Identify which cell holds the provided text, then report its (X, Y) central coordinate. 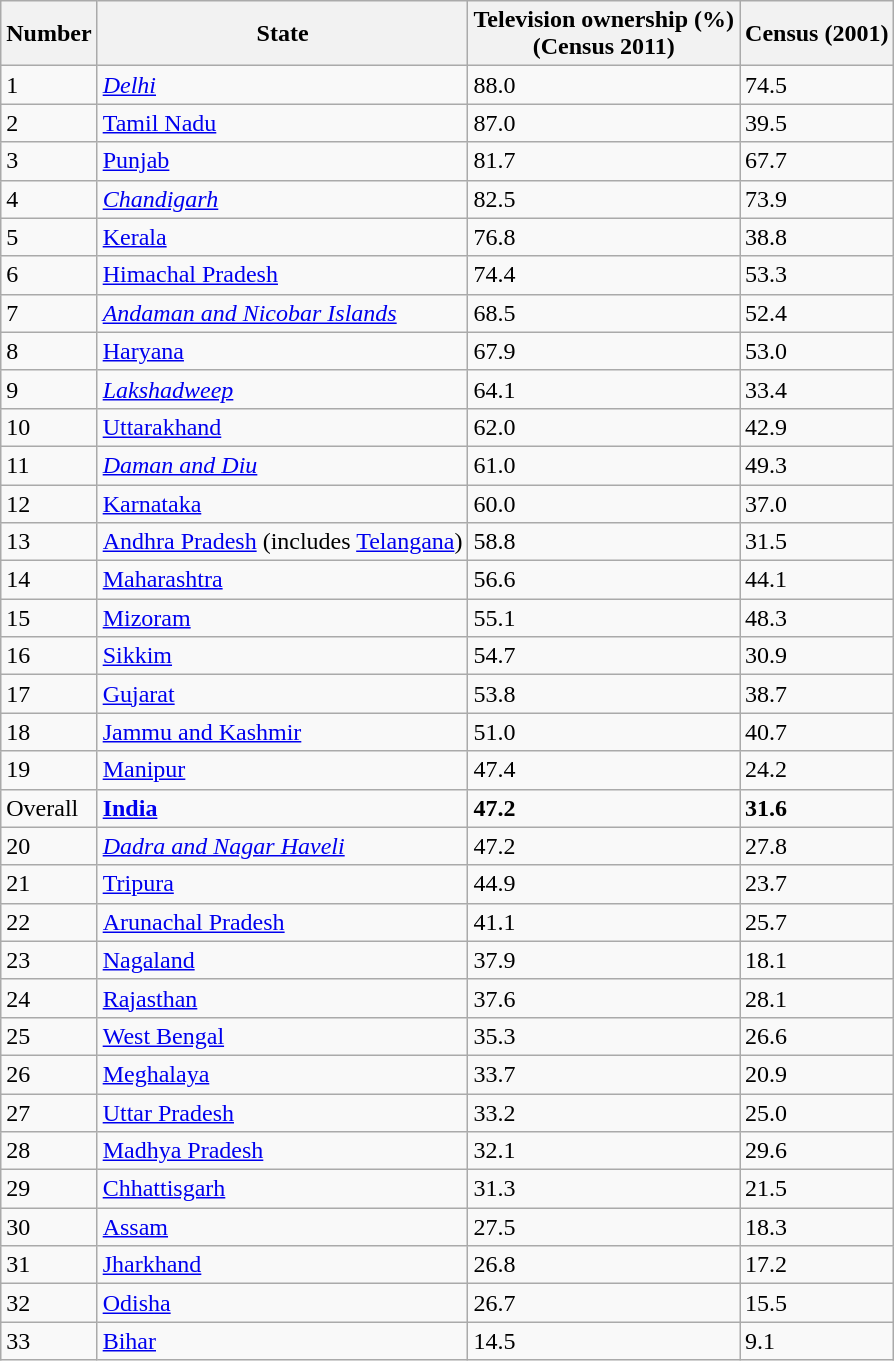
Daman and Diu (282, 465)
62.0 (604, 427)
32 (49, 1303)
Lakshadweep (282, 389)
73.9 (817, 199)
Punjab (282, 161)
88.0 (604, 85)
Maharashtra (282, 580)
Himachal Pradesh (282, 275)
3 (49, 161)
Sikkim (282, 656)
44.1 (817, 580)
32.1 (604, 1151)
64.1 (604, 389)
17 (49, 694)
25 (49, 1036)
Assam (282, 1227)
Kerala (282, 237)
Jammu and Kashmir (282, 732)
Karnataka (282, 503)
18 (49, 732)
28 (49, 1151)
25.7 (817, 922)
West Bengal (282, 1036)
12 (49, 503)
Meghalaya (282, 1074)
Arunachal Pradesh (282, 922)
53.8 (604, 694)
23 (49, 960)
82.5 (604, 199)
39.5 (817, 123)
53.0 (817, 351)
67.9 (604, 351)
42.9 (817, 427)
22 (49, 922)
31.6 (817, 808)
9.1 (817, 1341)
Mizoram (282, 618)
76.8 (604, 237)
Rajasthan (282, 998)
7 (49, 313)
37.9 (604, 960)
33.4 (817, 389)
48.3 (817, 618)
27 (49, 1113)
26.7 (604, 1303)
61.0 (604, 465)
31 (49, 1265)
India (282, 808)
35.3 (604, 1036)
Television ownership (%)(Census 2011) (604, 34)
67.7 (817, 161)
Bihar (282, 1341)
Tripura (282, 884)
47.4 (604, 770)
Odisha (282, 1303)
87.0 (604, 123)
State (282, 34)
31.3 (604, 1189)
2 (49, 123)
30.9 (817, 656)
40.7 (817, 732)
20.9 (817, 1074)
53.3 (817, 275)
31.5 (817, 542)
Dadra and Nagar Haveli (282, 846)
44.9 (604, 884)
38.7 (817, 694)
52.4 (817, 313)
15 (49, 618)
27.5 (604, 1227)
21 (49, 884)
Tamil Nadu (282, 123)
Nagaland (282, 960)
10 (49, 427)
5 (49, 237)
37.0 (817, 503)
25.0 (817, 1113)
14.5 (604, 1341)
21.5 (817, 1189)
Haryana (282, 351)
37.6 (604, 998)
Overall (49, 808)
26.6 (817, 1036)
Uttar Pradesh (282, 1113)
23.7 (817, 884)
Andhra Pradesh (includes Telangana) (282, 542)
28.1 (817, 998)
1 (49, 85)
68.5 (604, 313)
15.5 (817, 1303)
Uttarakhand (282, 427)
Andaman and Nicobar Islands (282, 313)
58.8 (604, 542)
29 (49, 1189)
Delhi (282, 85)
26.8 (604, 1265)
Number (49, 34)
54.7 (604, 656)
26 (49, 1074)
Census (2001) (817, 34)
13 (49, 542)
38.8 (817, 237)
55.1 (604, 618)
14 (49, 580)
24.2 (817, 770)
18.3 (817, 1227)
9 (49, 389)
30 (49, 1227)
Gujarat (282, 694)
81.7 (604, 161)
Chhattisgarh (282, 1189)
17.2 (817, 1265)
18.1 (817, 960)
41.1 (604, 922)
8 (49, 351)
49.3 (817, 465)
Manipur (282, 770)
Chandigarh (282, 199)
20 (49, 846)
60.0 (604, 503)
74.5 (817, 85)
Jharkhand (282, 1265)
27.8 (817, 846)
51.0 (604, 732)
33.2 (604, 1113)
24 (49, 998)
Madhya Pradesh (282, 1151)
19 (49, 770)
16 (49, 656)
33.7 (604, 1074)
4 (49, 199)
6 (49, 275)
29.6 (817, 1151)
56.6 (604, 580)
33 (49, 1341)
11 (49, 465)
74.4 (604, 275)
